Search for the cell housing the specified text and yield its [x, y] center coordinate. 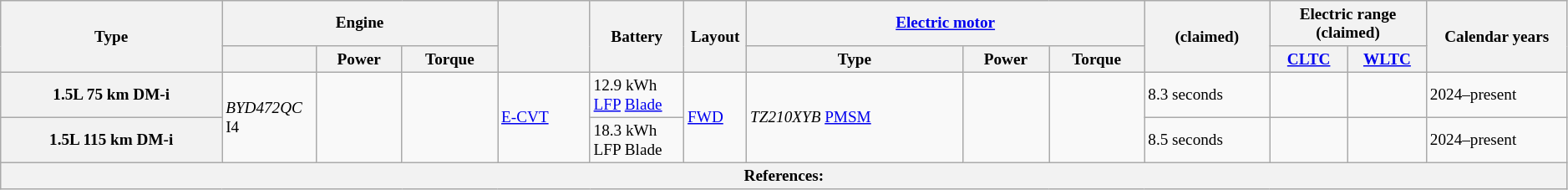
TZ210XYB PMSM [855, 117]
Layout [715, 37]
Calendar years [1497, 37]
Battery [637, 37]
BYD472QC I4 [269, 117]
CLTC [1309, 59]
12.9 kWh LFP Blade [637, 95]
Engine [360, 23]
E-CVT [545, 117]
1.5L 115 km DM-i [112, 140]
1.5L 75 km DM-i [112, 95]
8.5 seconds [1207, 140]
8.3 seconds [1207, 95]
18.3 kWh LFP Blade [637, 140]
Electric motor [946, 23]
WLTC [1388, 59]
(claimed) [1207, 37]
References: [784, 177]
Electric range (claimed) [1348, 23]
FWD [715, 117]
